Identify which cell holds the provided text, then report its (X, Y) central coordinate. 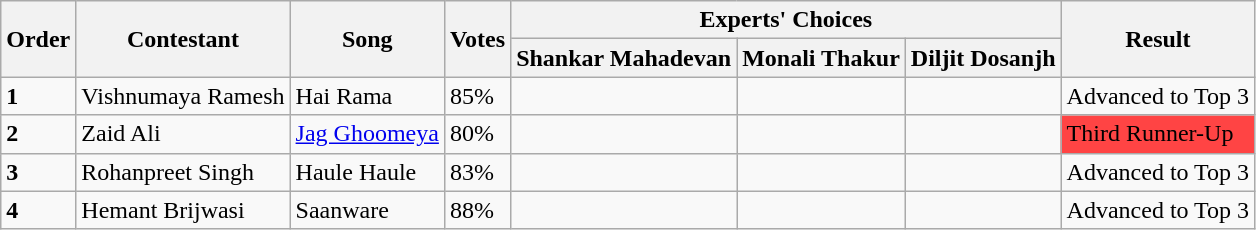
Zaid Ali (183, 134)
Votes (477, 39)
Monali Thakur (822, 58)
3 (38, 172)
2 (38, 134)
83% (477, 172)
Vishnumaya Ramesh (183, 96)
Saanware (367, 210)
Jag Ghoomeya (367, 134)
1 (38, 96)
Result (1158, 39)
Experts' Choices (786, 20)
4 (38, 210)
Contestant (183, 39)
Hai Rama (367, 96)
Song (367, 39)
Haule Haule (367, 172)
Order (38, 39)
Rohanpreet Singh (183, 172)
Third Runner-Up (1158, 134)
Hemant Brijwasi (183, 210)
88% (477, 210)
85% (477, 96)
80% (477, 134)
Diljit Dosanjh (983, 58)
Shankar Mahadevan (624, 58)
